Search for the cell housing the specified text and yield its [X, Y] center coordinate. 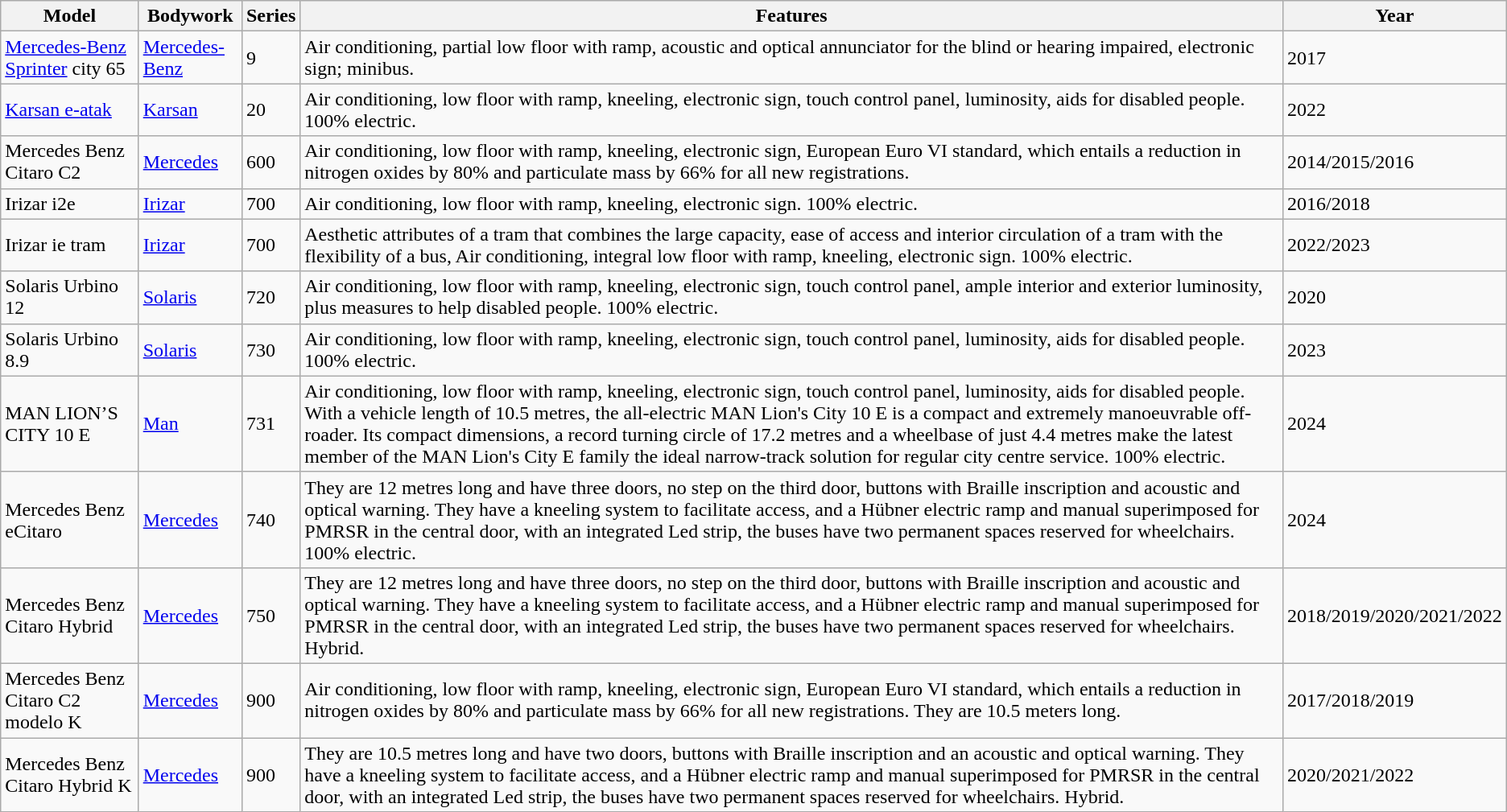
2018/2019/2020/2021/2022 [1394, 615]
Mercedes Benz eCitaro [69, 520]
2023 [1394, 349]
Series [270, 16]
Karsan e-atak [69, 109]
720 [270, 298]
Features [792, 16]
Model [69, 16]
MAN LION’S CITY 10 E [69, 423]
Man [190, 423]
Mercedes Benz Citaro Hybrid [69, 615]
2014/2015/2016 [1394, 163]
Mercedes-Benz Sprinter city 65 [69, 58]
2020/2021/2022 [1394, 774]
Irizar ie tram [69, 245]
2022/2023 [1394, 245]
Mercedes Benz Citaro C2 modelo K [69, 700]
730 [270, 349]
750 [270, 615]
2017/2018/2019 [1394, 700]
20 [270, 109]
Mercedes Benz Citaro Hybrid K [69, 774]
Karsan [190, 109]
Irizar i2e [69, 204]
731 [270, 423]
Solaris Urbino 8.9 [69, 349]
9 [270, 58]
Bodywork [190, 16]
Year [1394, 16]
600 [270, 163]
Air conditioning, low floor with ramp, kneeling, electronic sign. 100% electric. [792, 204]
740 [270, 520]
Solaris Urbino 12 [69, 298]
2017 [1394, 58]
Mercedes Benz Citaro C2 [69, 163]
2016/2018 [1394, 204]
2022 [1394, 109]
2020 [1394, 298]
Air conditioning, partial low floor with ramp, acoustic and optical annunciator for the blind or hearing impaired, electronic sign; minibus. [792, 58]
Mercedes-Benz [190, 58]
